Return [X, Y] of the center of cell containing provided text 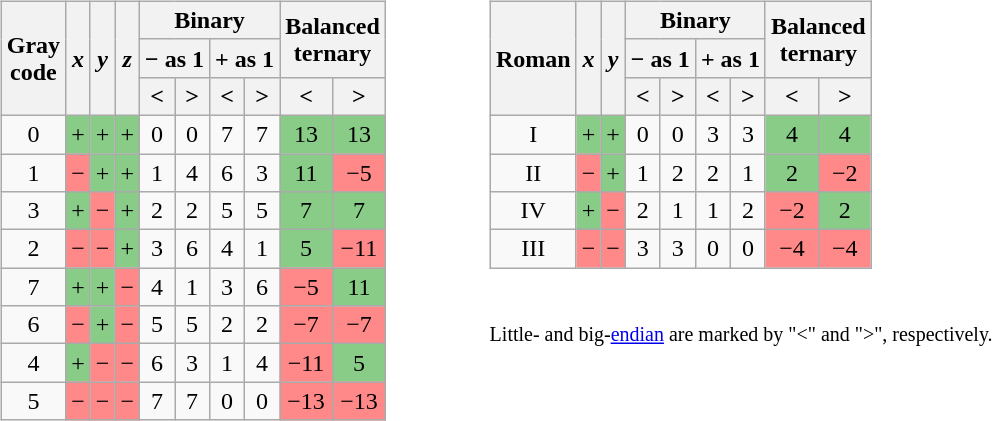
I [533, 134]
IV [533, 211]
II [533, 173]
Graycode [33, 58]
z [128, 58]
III [533, 249]
Roman [533, 58]
